Output the [x, y] coordinate of the center of the cell containing the given text.  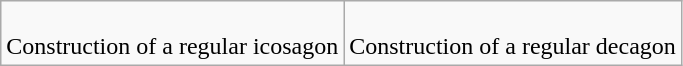
Construction of a regular decagon [513, 34]
Construction of a regular icosagon [172, 34]
